Detect which cell encompasses the target text, then output its (x, y) center coordinate. 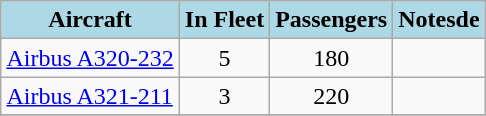
Aircraft (90, 20)
Passengers (332, 20)
Airbus A320-232 (90, 58)
5 (224, 58)
3 (224, 96)
In Fleet (224, 20)
Airbus A321-211 (90, 96)
220 (332, 96)
180 (332, 58)
Notesde (439, 20)
